Determine the (x, y) coordinate at the center of the cell enclosing the given text.  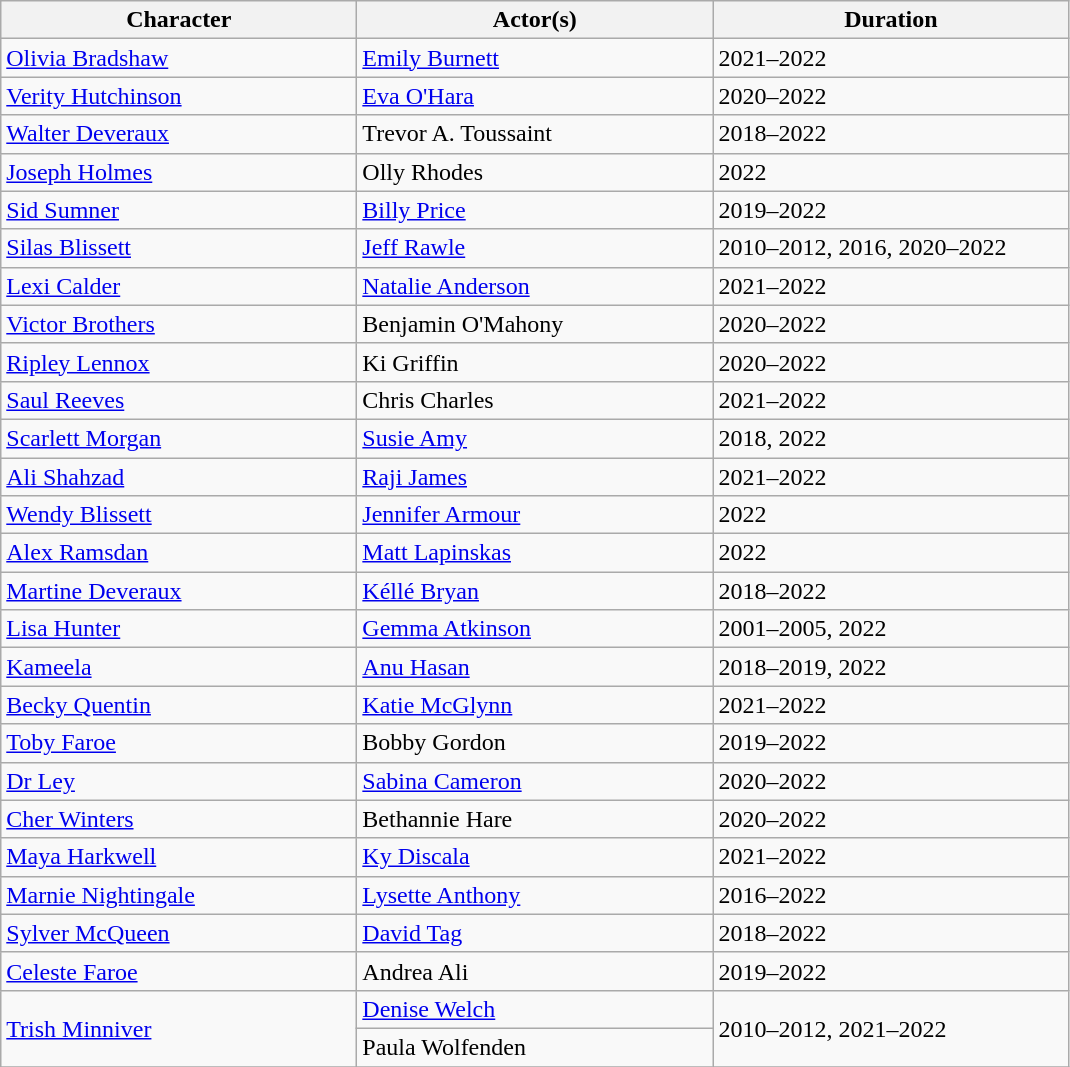
2010–2012, 2021–2022 (891, 1028)
Ky Discala (535, 857)
Gemma Atkinson (535, 629)
2010–2012, 2016, 2020–2022 (891, 248)
Andrea Ali (535, 971)
Becky Quentin (179, 705)
Trevor A. Toussaint (535, 134)
Trish Minniver (179, 1028)
Billy Price (535, 210)
Matt Lapinskas (535, 553)
Emily Burnett (535, 58)
Jeff Rawle (535, 248)
2018–2019, 2022 (891, 667)
Actor(s) (535, 20)
Sylver McQueen (179, 933)
Denise Welch (535, 1009)
Cher Winters (179, 819)
2001–2005, 2022 (891, 629)
Kameela (179, 667)
Eva O'Hara (535, 96)
Walter Deveraux (179, 134)
Ali Shahzad (179, 477)
Bobby Gordon (535, 743)
Jennifer Armour (535, 515)
Susie Amy (535, 438)
Sid Sumner (179, 210)
Silas Blissett (179, 248)
2016–2022 (891, 895)
Lysette Anthony (535, 895)
Natalie Anderson (535, 286)
Bethannie Hare (535, 819)
Celeste Faroe (179, 971)
Lexi Calder (179, 286)
Victor Brothers (179, 324)
Raji James (535, 477)
Saul Reeves (179, 400)
Olivia Bradshaw (179, 58)
Chris Charles (535, 400)
Duration (891, 20)
Sabina Cameron (535, 781)
Katie McGlynn (535, 705)
Alex Ramsdan (179, 553)
Ripley Lennox (179, 362)
David Tag (535, 933)
Dr Ley (179, 781)
Maya Harkwell (179, 857)
Wendy Blissett (179, 515)
Toby Faroe (179, 743)
Character (179, 20)
Marnie Nightingale (179, 895)
Scarlett Morgan (179, 438)
Olly Rhodes (535, 172)
Paula Wolfenden (535, 1047)
Ki Griffin (535, 362)
Anu Hasan (535, 667)
2018, 2022 (891, 438)
Kéllé Bryan (535, 591)
Martine Deveraux (179, 591)
Lisa Hunter (179, 629)
Benjamin O'Mahony (535, 324)
Joseph Holmes (179, 172)
Verity Hutchinson (179, 96)
